Identify which cell holds the provided text, then report its [x, y] central coordinate. 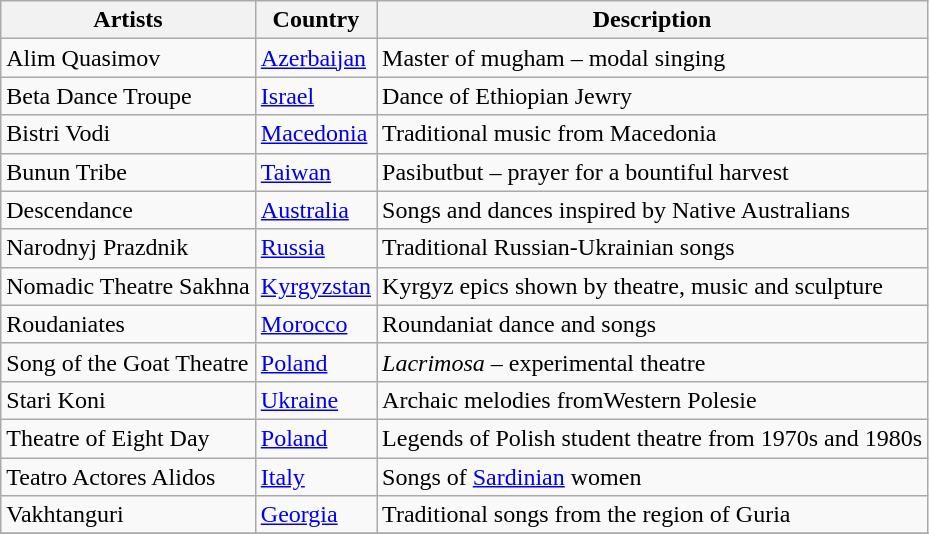
Pasibutbut – prayer for a bountiful harvest [652, 172]
Kyrgyzstan [316, 286]
Legends of Polish student theatre from 1970s and 1980s [652, 438]
Lacrimosa – experimental theatre [652, 362]
Dance of Ethiopian Jewry [652, 96]
Roundaniat dance and songs [652, 324]
Roudaniates [128, 324]
Ukraine [316, 400]
Traditional music from Macedonia [652, 134]
Kyrgyz epics shown by theatre, music and sculpture [652, 286]
Russia [316, 248]
Theatre of Eight Day [128, 438]
Morocco [316, 324]
Descendance [128, 210]
Description [652, 20]
Azerbaijan [316, 58]
Australia [316, 210]
Artists [128, 20]
Traditional Russian-Ukrainian songs [652, 248]
Beta Dance Troupe [128, 96]
Songs of Sardinian women [652, 477]
Bistri Vodi [128, 134]
Israel [316, 96]
Macedonia [316, 134]
Song of the Goat Theatre [128, 362]
Master of mugham – modal singing [652, 58]
Taiwan [316, 172]
Georgia [316, 515]
Country [316, 20]
Teatro Actores Alidos [128, 477]
Narodnyj Prazdnik [128, 248]
Traditional songs from the region of Guria [652, 515]
Vakhtanguri [128, 515]
Alim Quasimov [128, 58]
Italy [316, 477]
Archaic melodies fromWestern Polesie [652, 400]
Stari Koni [128, 400]
Nomadic Theatre Sakhna [128, 286]
Bunun Tribe [128, 172]
Songs and dances inspired by Native Australians [652, 210]
